For the text-containing cell, return its midpoint in (X, Y) coordinate format. 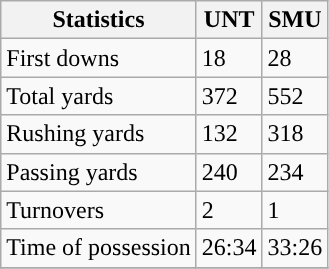
2 (229, 210)
Statistics (99, 20)
Rushing yards (99, 134)
132 (229, 134)
234 (295, 172)
552 (295, 96)
28 (295, 58)
318 (295, 134)
33:26 (295, 248)
26:34 (229, 248)
UNT (229, 20)
Total yards (99, 96)
Time of possession (99, 248)
First downs (99, 58)
1 (295, 210)
Turnovers (99, 210)
Passing yards (99, 172)
372 (229, 96)
SMU (295, 20)
18 (229, 58)
240 (229, 172)
